Find where the given text appears and provide that cell's center as [x, y] coordinate. 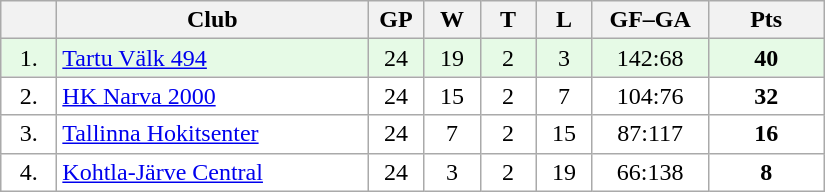
8 [766, 172]
40 [766, 58]
1. [29, 58]
104:76 [650, 96]
Tartu Välk 494 [212, 58]
3. [29, 134]
GP [396, 20]
66:138 [650, 172]
W [452, 20]
142:68 [650, 58]
Pts [766, 20]
GF–GA [650, 20]
4. [29, 172]
87:117 [650, 134]
16 [766, 134]
T [508, 20]
Tallinna Hokitsenter [212, 134]
2. [29, 96]
L [564, 20]
32 [766, 96]
Club [212, 20]
HK Narva 2000 [212, 96]
Kohtla-Järve Central [212, 172]
